Detect which cell encompasses the target text, then output its [x, y] center coordinate. 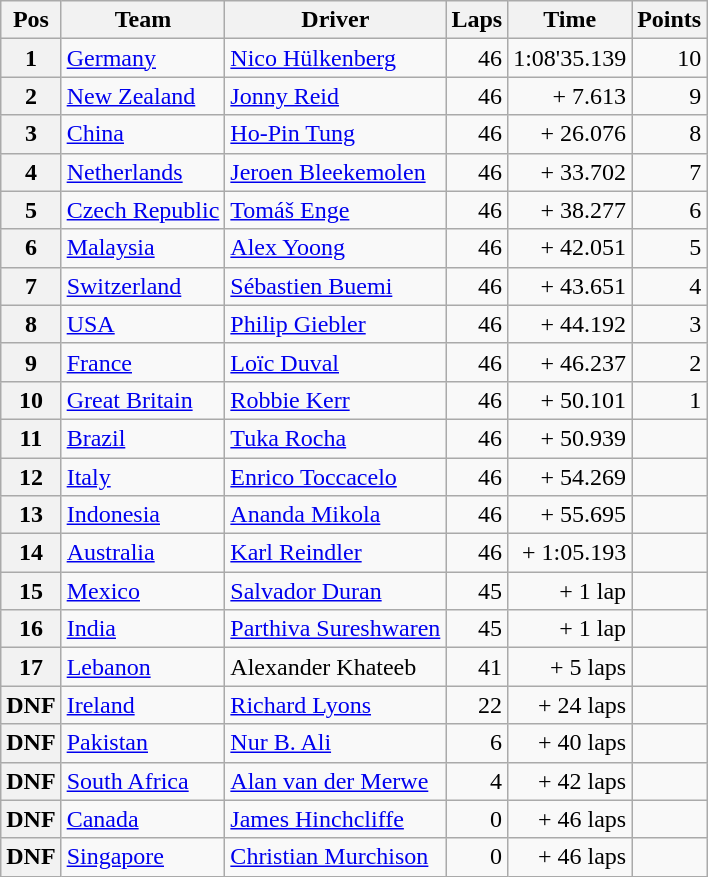
Brazil [143, 438]
Pos [31, 20]
Salvador Duran [336, 591]
James Hinchcliffe [336, 819]
Laps [477, 20]
USA [143, 324]
India [143, 629]
Pakistan [143, 743]
Malaysia [143, 248]
+ 43.651 [570, 286]
15 [31, 591]
Ho-Pin Tung [336, 134]
+ 1:05.193 [570, 553]
+ 50.939 [570, 438]
+ 42.051 [570, 248]
Points [670, 20]
11 [31, 438]
Canada [143, 819]
Nur B. Ali [336, 743]
Australia [143, 553]
+ 54.269 [570, 477]
+ 55.695 [570, 515]
41 [477, 667]
16 [31, 629]
Great Britain [143, 400]
Jonny Reid [336, 96]
17 [31, 667]
+ 24 laps [570, 705]
Team [143, 20]
Mexico [143, 591]
+ 46.237 [570, 362]
Switzerland [143, 286]
13 [31, 515]
+ 38.277 [570, 210]
Driver [336, 20]
Alan van der Merwe [336, 781]
Indonesia [143, 515]
Time [570, 20]
Netherlands [143, 172]
+ 5 laps [570, 667]
Richard Lyons [336, 705]
South Africa [143, 781]
New Zealand [143, 96]
Tomáš Enge [336, 210]
Robbie Kerr [336, 400]
Germany [143, 58]
Ireland [143, 705]
Nico Hülkenberg [336, 58]
Parthiva Sureshwaren [336, 629]
Tuka Rocha [336, 438]
Enrico Toccacelo [336, 477]
+ 42 laps [570, 781]
+ 44.192 [570, 324]
Czech Republic [143, 210]
12 [31, 477]
Singapore [143, 857]
+ 26.076 [570, 134]
Alexander Khateeb [336, 667]
Christian Murchison [336, 857]
+ 7.613 [570, 96]
China [143, 134]
Ananda Mikola [336, 515]
+ 50.101 [570, 400]
Italy [143, 477]
Sébastien Buemi [336, 286]
Lebanon [143, 667]
Philip Giebler [336, 324]
Alex Yoong [336, 248]
Loïc Duval [336, 362]
1:08'35.139 [570, 58]
Jeroen Bleekemolen [336, 172]
France [143, 362]
Karl Reindler [336, 553]
+ 33.702 [570, 172]
22 [477, 705]
14 [31, 553]
+ 40 laps [570, 743]
